Determine the [x, y] coordinate at the center of the cell enclosing the given text.  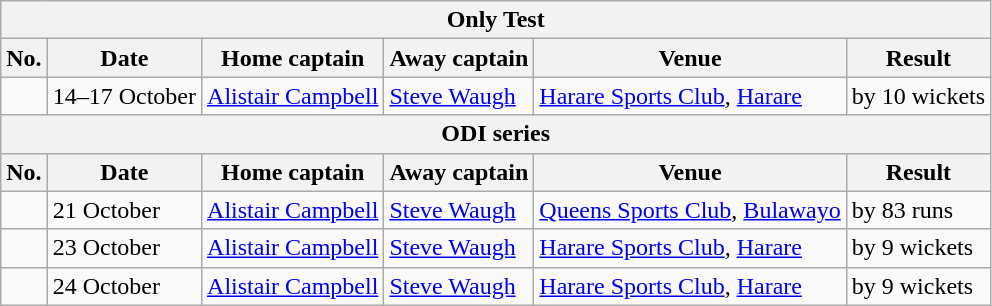
Queens Sports Club, Bulawayo [690, 210]
Only Test [496, 20]
by 10 wickets [918, 96]
23 October [124, 248]
by 83 runs [918, 210]
21 October [124, 210]
24 October [124, 286]
ODI series [496, 134]
14–17 October [124, 96]
